Output the (x, y) coordinate of the center of the cell containing the given text.  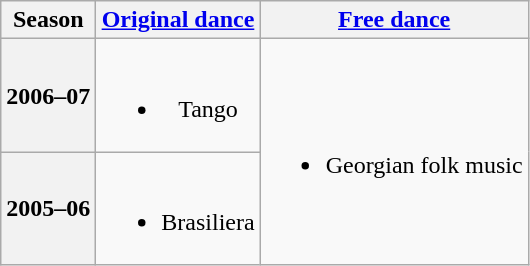
Georgian folk music (394, 152)
Brasiliera (178, 208)
Tango (178, 96)
2005–06 (48, 208)
Season (48, 20)
Original dance (178, 20)
2006–07 (48, 96)
Free dance (394, 20)
